Scan for the cell matching the given text and deliver its [X, Y] coordinate at center. 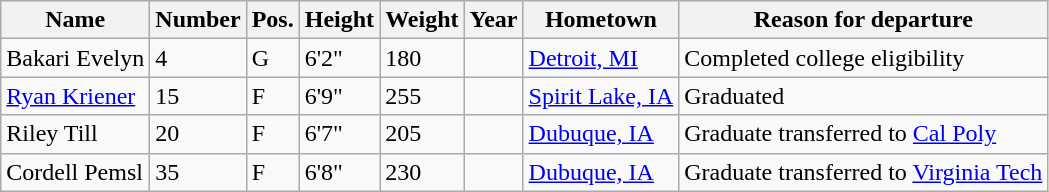
Reason for departure [864, 20]
Detroit, MI [601, 58]
Completed college eligibility [864, 58]
205 [422, 134]
20 [198, 134]
230 [422, 172]
6'7" [339, 134]
255 [422, 96]
Hometown [601, 20]
Ryan Kriener [76, 96]
6'2" [339, 58]
Name [76, 20]
Number [198, 20]
180 [422, 58]
Cordell Pemsl [76, 172]
Pos. [272, 20]
Bakari Evelyn [76, 58]
Graduated [864, 96]
Year [494, 20]
Graduate transferred to Virginia Tech [864, 172]
Spirit Lake, IA [601, 96]
G [272, 58]
15 [198, 96]
Riley Till [76, 134]
6'9" [339, 96]
Height [339, 20]
35 [198, 172]
Weight [422, 20]
6'8" [339, 172]
Graduate transferred to Cal Poly [864, 134]
4 [198, 58]
